Provide the [X, Y] coordinate of the cell's center where the given text is located.  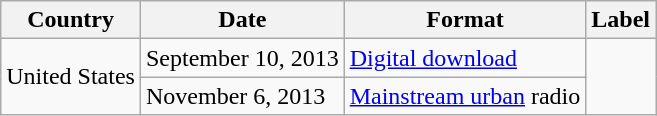
Date [242, 20]
Mainstream urban radio [465, 96]
November 6, 2013 [242, 96]
Country [71, 20]
Format [465, 20]
Label [621, 20]
United States [71, 77]
Digital download [465, 58]
September 10, 2013 [242, 58]
